For the text-containing cell, return its midpoint in [X, Y] coordinate format. 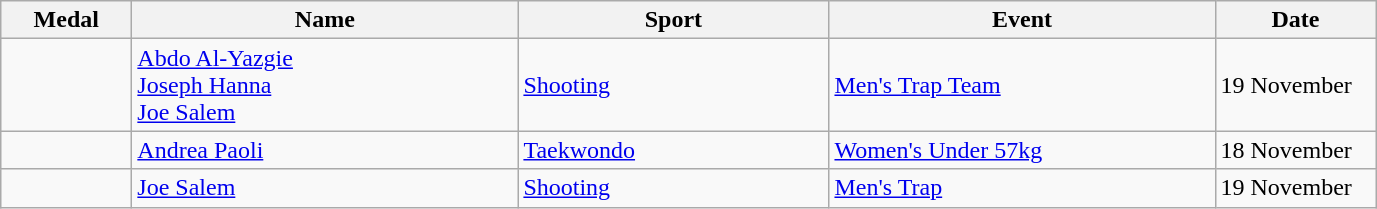
Name [325, 20]
Women's Under 57kg [1022, 150]
18 November [1296, 150]
Event [1022, 20]
Abdo Al-YazgieJoseph HannaJoe Salem [325, 85]
Joe Salem [325, 188]
Date [1296, 20]
Andrea Paoli [325, 150]
Sport [674, 20]
Men's Trap Team [1022, 85]
Medal [66, 20]
Men's Trap [1022, 188]
Taekwondo [674, 150]
